Find where the given text appears and provide that cell's center as (X, Y) coordinate. 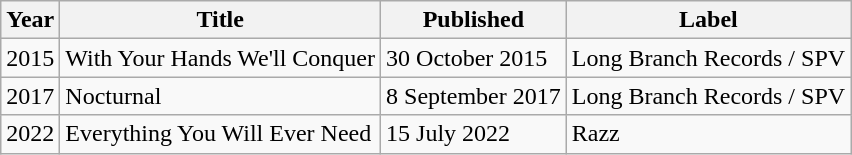
2017 (30, 96)
Razz (708, 134)
15 July 2022 (474, 134)
Title (220, 20)
Everything You Will Ever Need (220, 134)
Nocturnal (220, 96)
Published (474, 20)
With Your Hands We'll Conquer (220, 58)
8 September 2017 (474, 96)
2022 (30, 134)
Year (30, 20)
Label (708, 20)
30 October 2015 (474, 58)
2015 (30, 58)
